Extract the [X, Y] coordinate from the center of the cell holding the provided text.  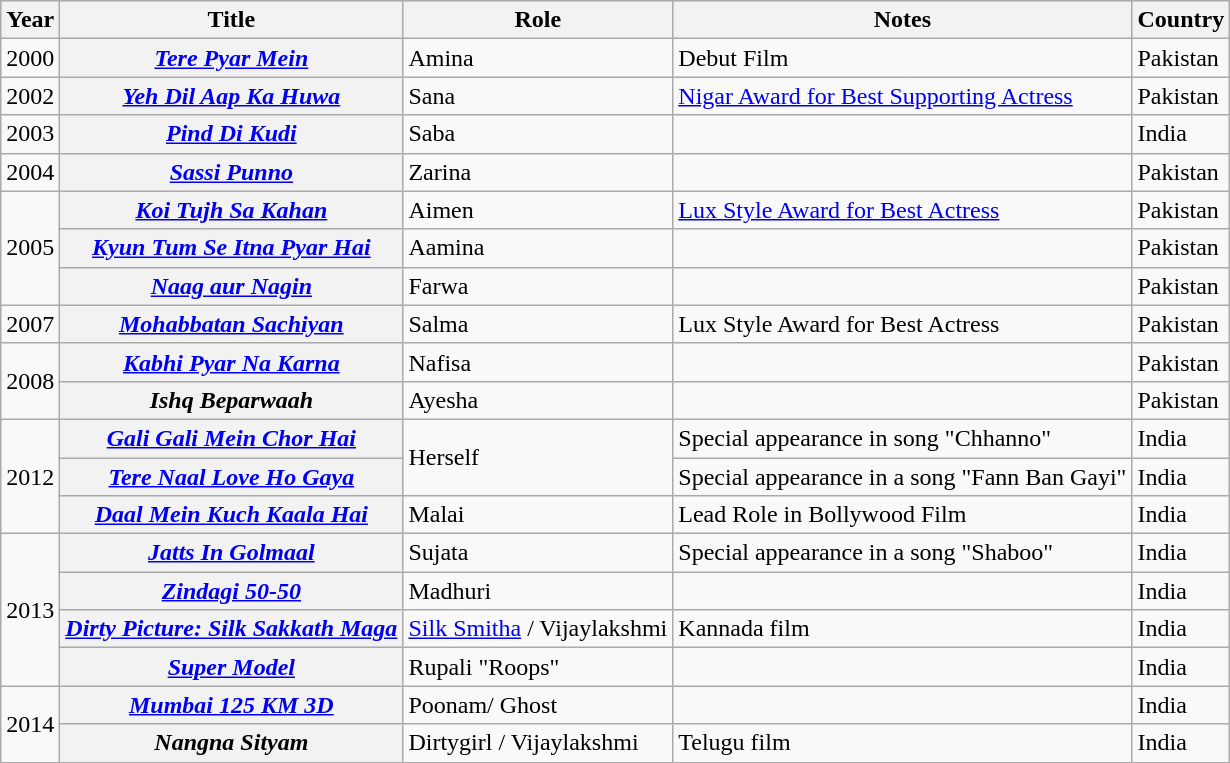
2008 [30, 381]
Mumbai 125 KM 3D [232, 705]
Dirtygirl / Vijaylakshmi [538, 743]
Year [30, 20]
Zindagi 50-50 [232, 591]
Amina [538, 58]
Aimen [538, 210]
Telugu film [902, 743]
Sujata [538, 553]
Mohabbatan Sachiyan [232, 324]
Nafisa [538, 362]
Aamina [538, 248]
2002 [30, 96]
2012 [30, 476]
Ayesha [538, 400]
2007 [30, 324]
Sassi Punno [232, 172]
2014 [30, 724]
Debut Film [902, 58]
Koi Tujh Sa Kahan [232, 210]
Notes [902, 20]
Special appearance in a song "Fann Ban Gayi" [902, 477]
Special appearance in a song "Shaboo" [902, 553]
Salma [538, 324]
Tere Pyar Mein [232, 58]
Country [1181, 20]
Farwa [538, 286]
Sana [538, 96]
Title [232, 20]
Rupali "Roops" [538, 667]
Saba [538, 134]
2013 [30, 610]
Jatts In Golmaal [232, 553]
Silk Smitha / Vijaylakshmi [538, 629]
Lead Role in Bollywood Film [902, 515]
Nigar Award for Best Supporting Actress [902, 96]
Tere Naal Love Ho Gaya [232, 477]
Kabhi Pyar Na Karna [232, 362]
Ishq Beparwaah [232, 400]
Naag aur Nagin [232, 286]
Madhuri [538, 591]
Malai [538, 515]
Dirty Picture: Silk Sakkath Maga [232, 629]
Herself [538, 457]
Super Model [232, 667]
Special appearance in song "Chhanno" [902, 438]
Gali Gali Mein Chor Hai [232, 438]
2000 [30, 58]
Zarina [538, 172]
Daal Mein Kuch Kaala Hai [232, 515]
2003 [30, 134]
2004 [30, 172]
Nangna Sityam [232, 743]
Pind Di Kudi [232, 134]
Kyun Tum Se Itna Pyar Hai [232, 248]
Poonam/ Ghost [538, 705]
2005 [30, 248]
Role [538, 20]
Yeh Dil Aap Ka Huwa [232, 96]
Kannada film [902, 629]
